For the text-containing cell, return its midpoint in [x, y] coordinate format. 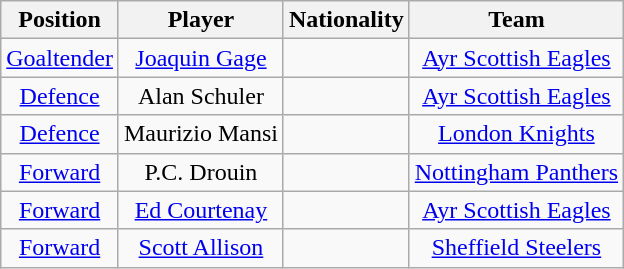
P.C. Drouin [200, 172]
Team [516, 20]
Sheffield Steelers [516, 248]
Scott Allison [200, 248]
Ed Courtenay [200, 210]
Goaltender [60, 58]
Player [200, 20]
Nottingham Panthers [516, 172]
Joaquin Gage [200, 58]
Position [60, 20]
Alan Schuler [200, 96]
London Knights [516, 134]
Nationality [346, 20]
Maurizio Mansi [200, 134]
